Return the (x, y) coordinate for the center point of the cell that contains the specified text.  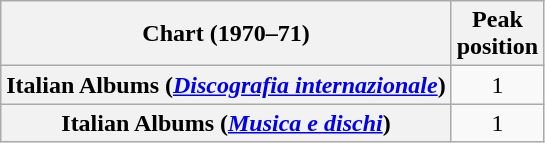
Italian Albums (Discografia internazionale) (226, 85)
Chart (1970–71) (226, 34)
Peakposition (497, 34)
Italian Albums (Musica e dischi) (226, 123)
